Find where the given text appears and provide that cell's center as [x, y] coordinate. 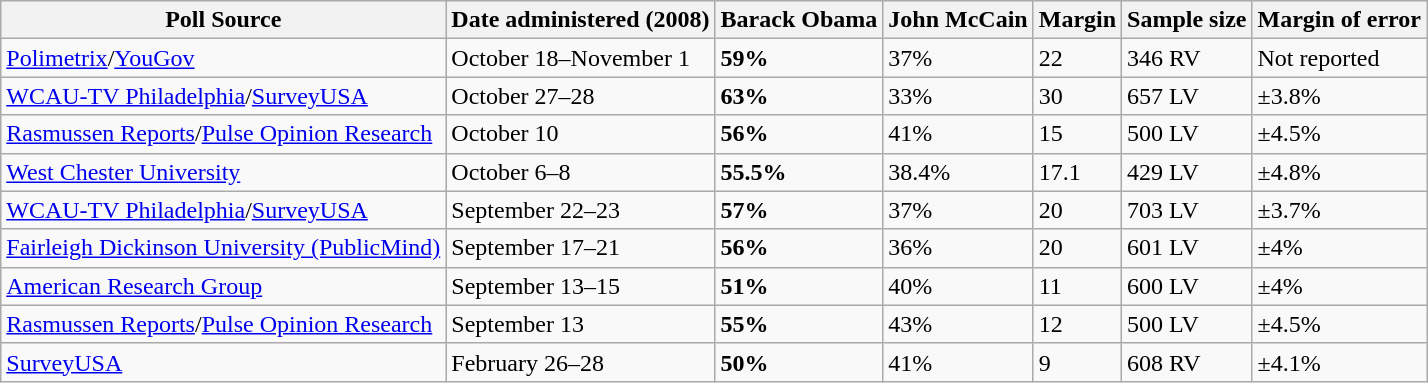
12 [1077, 324]
657 LV [1187, 96]
11 [1077, 286]
September 17–21 [580, 248]
SurveyUSA [224, 362]
±4.1% [1340, 362]
15 [1077, 134]
33% [958, 96]
63% [799, 96]
55.5% [799, 172]
September 13–15 [580, 286]
October 27–28 [580, 96]
October 10 [580, 134]
38.4% [958, 172]
September 13 [580, 324]
608 RV [1187, 362]
9 [1077, 362]
Not reported [1340, 58]
October 18–November 1 [580, 58]
40% [958, 286]
55% [799, 324]
600 LV [1187, 286]
John McCain [958, 20]
51% [799, 286]
346 RV [1187, 58]
43% [958, 324]
59% [799, 58]
±3.8% [1340, 96]
57% [799, 210]
Poll Source [224, 20]
±4.8% [1340, 172]
Margin [1077, 20]
22 [1077, 58]
Sample size [1187, 20]
West Chester University [224, 172]
Polimetrix/YouGov [224, 58]
Date administered (2008) [580, 20]
American Research Group [224, 286]
30 [1077, 96]
Fairleigh Dickinson University (PublicMind) [224, 248]
Barack Obama [799, 20]
36% [958, 248]
429 LV [1187, 172]
17.1 [1077, 172]
September 22–23 [580, 210]
50% [799, 362]
Margin of error [1340, 20]
703 LV [1187, 210]
601 LV [1187, 248]
±3.7% [1340, 210]
February 26–28 [580, 362]
October 6–8 [580, 172]
